Output the [x, y] coordinate of the center of the cell containing the given text.  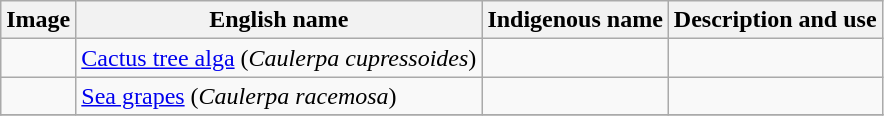
English name [279, 20]
Indigenous name [575, 20]
Image [38, 20]
Cactus tree alga (Caulerpa cupressoides) [279, 58]
Sea grapes (Caulerpa racemosa) [279, 96]
Description and use [775, 20]
